Return the (x, y) coordinate for the center point of the cell that contains the specified text.  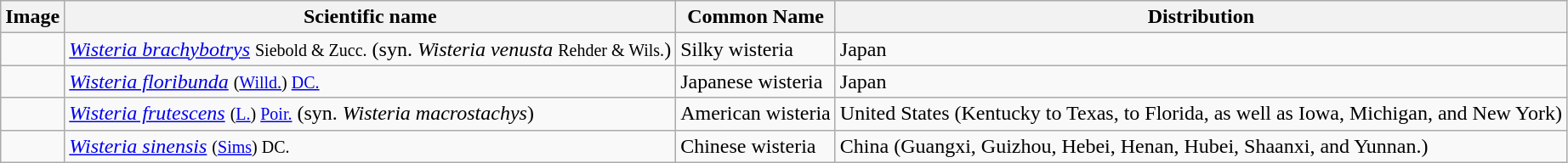
Scientific name (371, 17)
Chinese wisteria (756, 146)
Distribution (1201, 17)
United States (Kentucky to Texas, to Florida, as well as Iowa, Michigan, and New York) (1201, 114)
Wisteria brachybotrys Siebold & Zucc. (syn. Wisteria venusta Rehder & Wils.) (371, 49)
Wisteria floribunda (Willd.) DC. (371, 81)
Wisteria sinensis (Sims) DC. (371, 146)
Silky wisteria (756, 49)
Japanese wisteria (756, 81)
Image (32, 17)
China (Guangxi, Guizhou, Hebei, Henan, Hubei, Shaanxi, and Yunnan.) (1201, 146)
Wisteria frutescens (L.) Poir. (syn. Wisteria macrostachys) (371, 114)
American wisteria (756, 114)
Common Name (756, 17)
